Identify which cell holds the provided text, then report its (x, y) central coordinate. 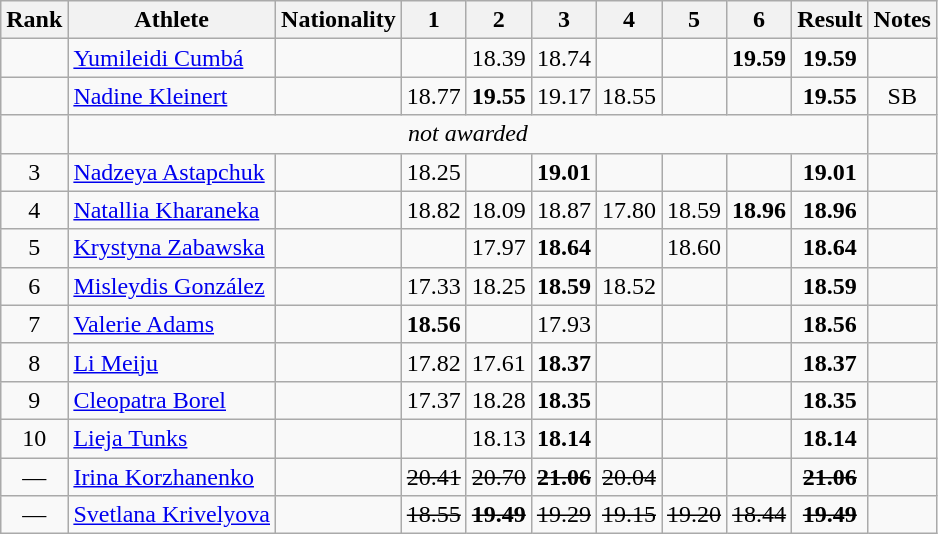
18.82 (434, 210)
17.80 (628, 210)
19.15 (628, 515)
Lieja Tunks (172, 438)
19.17 (564, 96)
18.13 (498, 438)
2 (498, 20)
Athlete (172, 20)
18.39 (498, 58)
20.70 (498, 477)
17.61 (498, 362)
7 (34, 324)
18.77 (434, 96)
19.20 (694, 515)
8 (34, 362)
17.37 (434, 400)
18.74 (564, 58)
Valerie Adams (172, 324)
10 (34, 438)
not awarded (468, 134)
Nadine Kleinert (172, 96)
18.09 (498, 210)
17.33 (434, 286)
SB (902, 96)
17.97 (498, 248)
Irina Korzhanenko (172, 477)
Result (830, 20)
19.29 (564, 515)
17.93 (564, 324)
Nadzeya Astapchuk (172, 172)
20.41 (434, 477)
Notes (902, 20)
17.82 (434, 362)
18.87 (564, 210)
1 (434, 20)
18.44 (760, 515)
9 (34, 400)
Li Meiju (172, 362)
Svetlana Krivelyova (172, 515)
Yumileidi Cumbá (172, 58)
Cleopatra Borel (172, 400)
Krystyna Zabawska (172, 248)
18.28 (498, 400)
Rank (34, 20)
20.04 (628, 477)
18.60 (694, 248)
18.52 (628, 286)
Nationality (339, 20)
Natallia Kharaneka (172, 210)
Misleydis González (172, 286)
